Provide the [X, Y] coordinate of the cell's center where the given text is located.  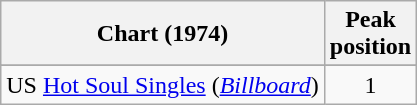
1 [370, 85]
US Hot Soul Singles (Billboard) [163, 85]
Chart (1974) [163, 34]
Peakposition [370, 34]
